Pinpoint the cell where the given text exists, returning its (x, y) midpoint coordinate. 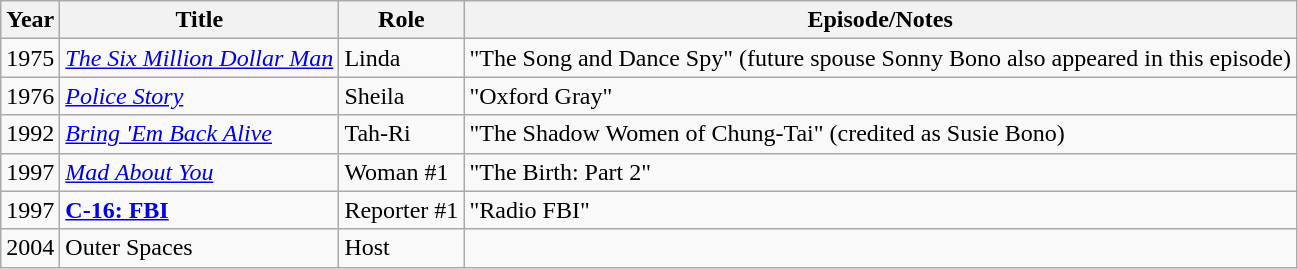
"Oxford Gray" (880, 96)
The Six Million Dollar Man (200, 58)
Police Story (200, 96)
Linda (402, 58)
2004 (30, 248)
Role (402, 20)
1992 (30, 134)
Woman #1 (402, 172)
Reporter #1 (402, 210)
"Radio FBI" (880, 210)
1975 (30, 58)
Episode/Notes (880, 20)
Sheila (402, 96)
"The Song and Dance Spy" (future spouse Sonny Bono also appeared in this episode) (880, 58)
Mad About You (200, 172)
Bring 'Em Back Alive (200, 134)
Outer Spaces (200, 248)
Title (200, 20)
"The Birth: Part 2" (880, 172)
Tah-Ri (402, 134)
Host (402, 248)
"The Shadow Women of Chung-Tai" (credited as Susie Bono) (880, 134)
C-16: FBI (200, 210)
1976 (30, 96)
Year (30, 20)
